Extract the (x, y) coordinate from the center of the cell holding the provided text.  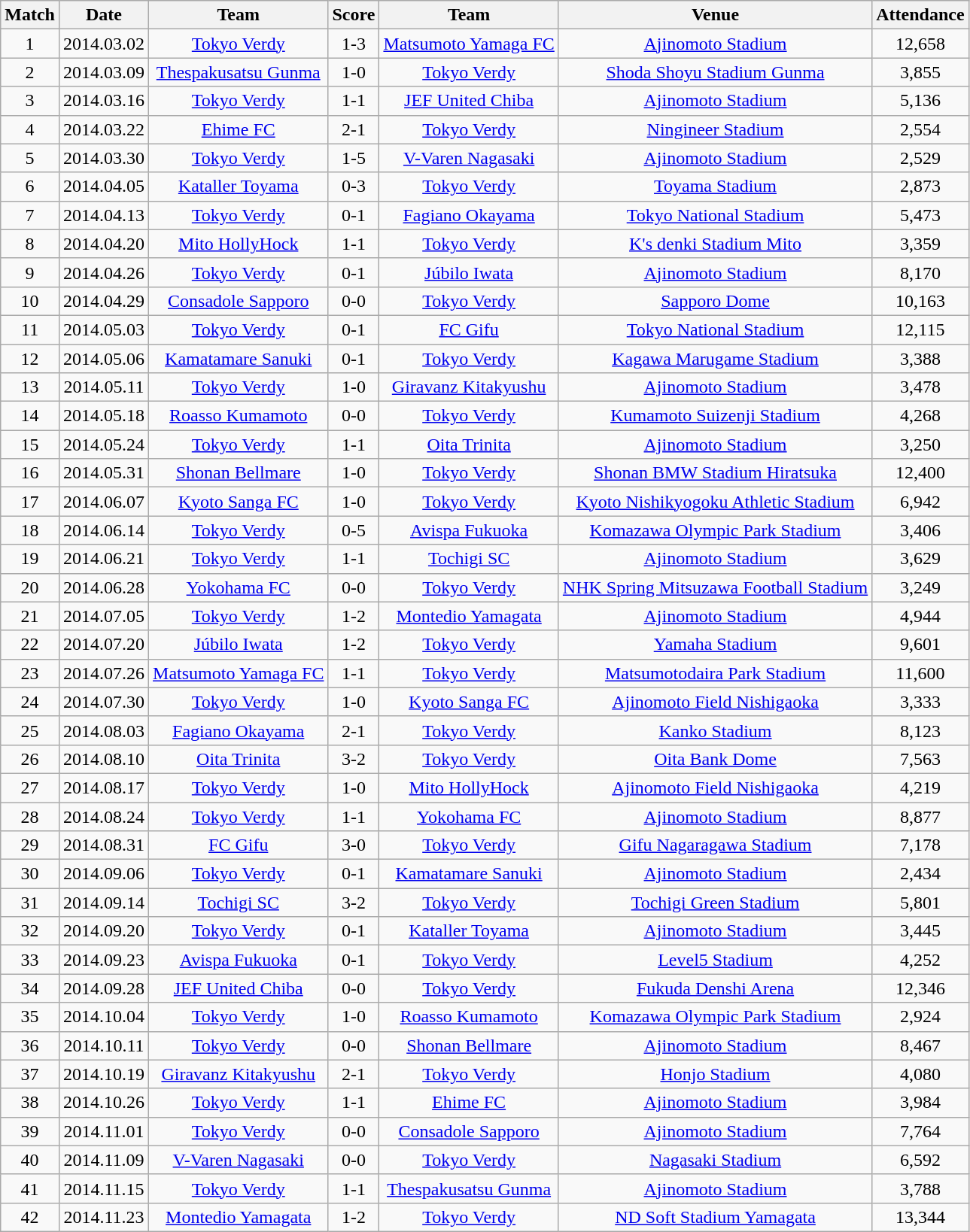
2,529 (920, 158)
1 (30, 44)
26 (30, 759)
7 (30, 215)
3,984 (920, 1103)
2 (30, 72)
2014.04.29 (104, 301)
2014.04.26 (104, 272)
2014.11.15 (104, 1188)
36 (30, 1045)
Date (104, 15)
Kyoto Nishikyogoku Athletic Stadium (715, 502)
17 (30, 502)
18 (30, 530)
2014.11.01 (104, 1131)
3,478 (920, 387)
2014.05.06 (104, 359)
2014.07.20 (104, 645)
NHK Spring Mitsuzawa Football Stadium (715, 587)
35 (30, 1017)
Match (30, 15)
8,170 (920, 272)
2014.07.30 (104, 702)
32 (30, 931)
12,346 (920, 988)
42 (30, 1217)
12 (30, 359)
2014.05.18 (104, 416)
8,123 (920, 730)
8,877 (920, 816)
3,445 (920, 931)
3,249 (920, 587)
2014.04.20 (104, 244)
Attendance (920, 15)
7,764 (920, 1131)
Gifu Nagaragawa Stadium (715, 845)
27 (30, 787)
Kagawa Marugame Stadium (715, 359)
13 (30, 387)
Honjo Stadium (715, 1074)
Level5 Stadium (715, 960)
2014.09.23 (104, 960)
2014.08.24 (104, 816)
37 (30, 1074)
11 (30, 329)
12,658 (920, 44)
4,944 (920, 616)
2014.10.19 (104, 1074)
10 (30, 301)
Nagasaki Stadium (715, 1160)
7,178 (920, 845)
2,554 (920, 129)
39 (30, 1131)
2014.04.13 (104, 215)
12,115 (920, 329)
41 (30, 1188)
Kumamoto Suizenji Stadium (715, 416)
16 (30, 473)
3,359 (920, 244)
2014.07.26 (104, 673)
2014.10.11 (104, 1045)
2014.08.03 (104, 730)
2014.10.26 (104, 1103)
2014.08.17 (104, 787)
2014.03.09 (104, 72)
2014.05.03 (104, 329)
20 (30, 587)
2014.09.20 (104, 931)
3 (30, 101)
25 (30, 730)
34 (30, 988)
2014.08.31 (104, 845)
24 (30, 702)
21 (30, 616)
6 (30, 187)
11,600 (920, 673)
5 (30, 158)
40 (30, 1160)
2,924 (920, 1017)
Kanko Stadium (715, 730)
Tochigi Green Stadium (715, 903)
2014.05.31 (104, 473)
2014.03.02 (104, 44)
2014.05.24 (104, 445)
2014.11.23 (104, 1217)
3,855 (920, 72)
19 (30, 559)
4,080 (920, 1074)
2014.05.11 (104, 387)
4 (30, 129)
Matsumotodaira Park Stadium (715, 673)
38 (30, 1103)
2014.07.05 (104, 616)
6,942 (920, 502)
30 (30, 874)
5,801 (920, 903)
3,250 (920, 445)
14 (30, 416)
33 (30, 960)
K's denki Stadium Mito (715, 244)
2014.08.10 (104, 759)
15 (30, 445)
0-5 (354, 530)
Yamaha Stadium (715, 645)
2014.06.07 (104, 502)
23 (30, 673)
2014.04.05 (104, 187)
13,344 (920, 1217)
7,563 (920, 759)
ND Soft Stadium Yamagata (715, 1217)
Shoda Shoyu Stadium Gunma (715, 72)
2014.06.28 (104, 587)
1-5 (354, 158)
2014.06.21 (104, 559)
3,406 (920, 530)
3,788 (920, 1188)
2014.06.14 (104, 530)
Score (354, 15)
5,136 (920, 101)
10,163 (920, 301)
2,873 (920, 187)
29 (30, 845)
8 (30, 244)
4,219 (920, 787)
2014.03.30 (104, 158)
31 (30, 903)
9 (30, 272)
2014.03.16 (104, 101)
4,268 (920, 416)
1-3 (354, 44)
Ningineer Stadium (715, 129)
2014.09.06 (104, 874)
Toyama Stadium (715, 187)
2014.03.22 (104, 129)
5,473 (920, 215)
Oita Bank Dome (715, 759)
2014.11.09 (104, 1160)
3,333 (920, 702)
3-0 (354, 845)
Fukuda Denshi Arena (715, 988)
Venue (715, 15)
2014.09.28 (104, 988)
3,388 (920, 359)
12,400 (920, 473)
9,601 (920, 645)
2,434 (920, 874)
6,592 (920, 1160)
8,467 (920, 1045)
4,252 (920, 960)
Sapporo Dome (715, 301)
0-3 (354, 187)
Shonan BMW Stadium Hiratsuka (715, 473)
2014.10.04 (104, 1017)
22 (30, 645)
2014.09.14 (104, 903)
3,629 (920, 559)
28 (30, 816)
